From the cell containing the given text, extract its center point as [X, Y] coordinate. 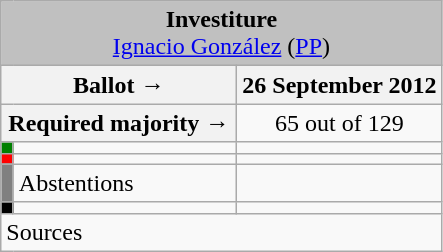
Required majority → [119, 123]
65 out of 129 [340, 123]
InvestitureIgnacio González (PP) [222, 34]
Sources [222, 232]
Abstentions [125, 183]
26 September 2012 [340, 85]
Ballot → [119, 85]
